Find where the given text appears and provide that cell's center as (x, y) coordinate. 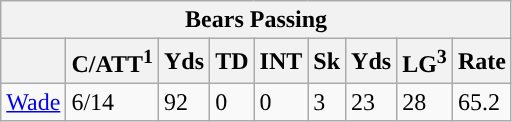
23 (372, 102)
INT (281, 62)
3 (327, 102)
TD (232, 62)
65.2 (482, 102)
6/14 (112, 102)
Rate (482, 62)
C/ATT1 (112, 62)
28 (425, 102)
LG3 (425, 62)
Sk (327, 62)
Wade (34, 102)
Bears Passing (256, 20)
92 (184, 102)
